Capture the cell that displays the provided text and extract its (X, Y) central coordinate. 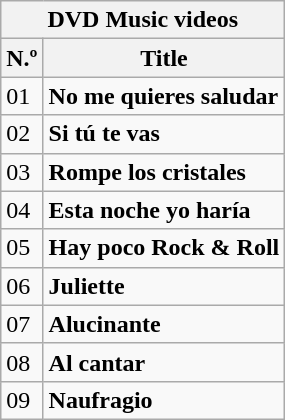
Al cantar (164, 362)
04 (22, 210)
DVD Music videos (143, 20)
Hay poco Rock & Roll (164, 248)
Rompe los cristales (164, 172)
No me quieres saludar (164, 96)
N.º (22, 58)
Alucinante (164, 324)
Title (164, 58)
02 (22, 134)
09 (22, 400)
03 (22, 172)
Si tú te vas (164, 134)
08 (22, 362)
07 (22, 324)
05 (22, 248)
01 (22, 96)
Esta noche yo haría (164, 210)
Juliette (164, 286)
06 (22, 286)
Naufragio (164, 400)
